For the text-containing cell, return its midpoint in (X, Y) coordinate format. 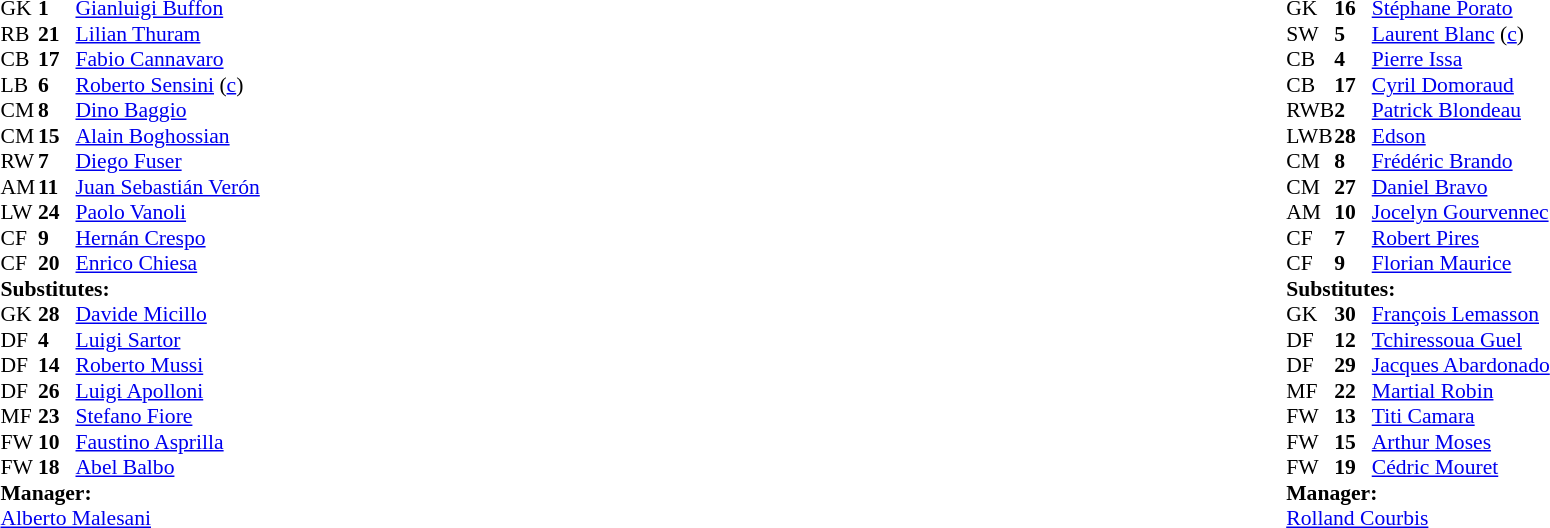
Patrick Blondeau (1461, 111)
Florian Maurice (1461, 263)
LWB (1310, 136)
Lilian Thuram (168, 34)
27 (1353, 187)
13 (1353, 417)
Roberto Mussi (168, 365)
Davide Micillo (168, 315)
Roberto Sensini (c) (168, 85)
Frédéric Brando (1461, 161)
18 (57, 467)
Dino Baggio (168, 111)
Hernán Crespo (168, 238)
Luigi Sartor (168, 340)
RW (19, 161)
Titi Camara (1461, 417)
LW (19, 213)
Laurent Blanc (c) (1461, 34)
Diego Fuser (168, 161)
22 (1353, 391)
11 (57, 187)
Faustino Asprilla (168, 442)
26 (57, 391)
21 (57, 34)
2 (1353, 111)
SW (1310, 34)
24 (57, 213)
Edson (1461, 136)
23 (57, 417)
Pierre Issa (1461, 59)
Fabio Cannavaro (168, 59)
Enrico Chiesa (168, 263)
Juan Sebastián Verón (168, 187)
Robert Pires (1461, 238)
Luigi Apolloni (168, 391)
Arthur Moses (1461, 442)
Cédric Mouret (1461, 467)
5 (1353, 34)
14 (57, 365)
6 (57, 85)
Alain Boghossian (168, 136)
Jacques Abardonado (1461, 365)
François Lemasson (1461, 315)
Martial Robin (1461, 391)
Stefano Fiore (168, 417)
19 (1353, 467)
Paolo Vanoli (168, 213)
29 (1353, 365)
RB (19, 34)
RWB (1310, 111)
Cyril Domoraud (1461, 85)
LB (19, 85)
12 (1353, 340)
Tchiressoua Guel (1461, 340)
Daniel Bravo (1461, 187)
Jocelyn Gourvennec (1461, 213)
Abel Balbo (168, 467)
20 (57, 263)
30 (1353, 315)
